Pinpoint the cell where the given text exists, returning its (x, y) midpoint coordinate. 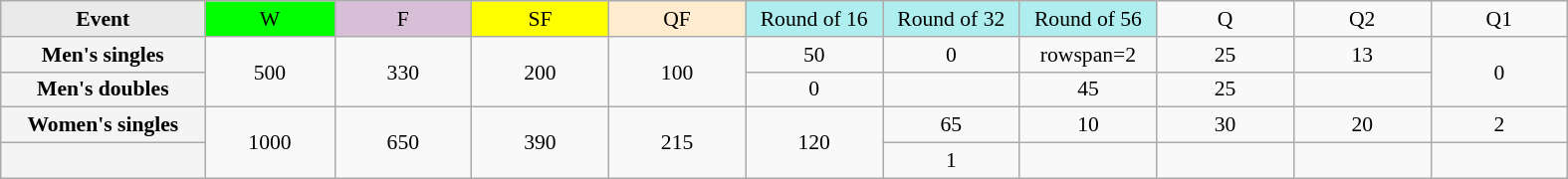
W (270, 19)
rowspan=2 (1088, 55)
Round of 32 (951, 19)
Q (1226, 19)
Q2 (1362, 19)
65 (951, 125)
Event (104, 19)
Round of 56 (1088, 19)
100 (677, 72)
F (403, 19)
120 (814, 143)
330 (403, 72)
45 (1088, 89)
500 (270, 72)
Men's doubles (104, 89)
13 (1362, 55)
650 (403, 143)
2 (1499, 125)
QF (677, 19)
10 (1088, 125)
200 (541, 72)
Men's singles (104, 55)
Round of 16 (814, 19)
Q1 (1499, 19)
20 (1362, 125)
30 (1226, 125)
SF (541, 19)
215 (677, 143)
390 (541, 143)
1000 (270, 143)
1 (951, 161)
Women's singles (104, 125)
50 (814, 55)
